Identify which cell holds the provided text, then report its (x, y) central coordinate. 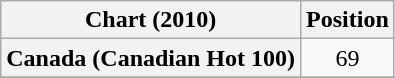
Position (348, 20)
Canada (Canadian Hot 100) (151, 58)
Chart (2010) (151, 20)
69 (348, 58)
